Determine the [X, Y] coordinate at the center of the cell enclosing the given text.  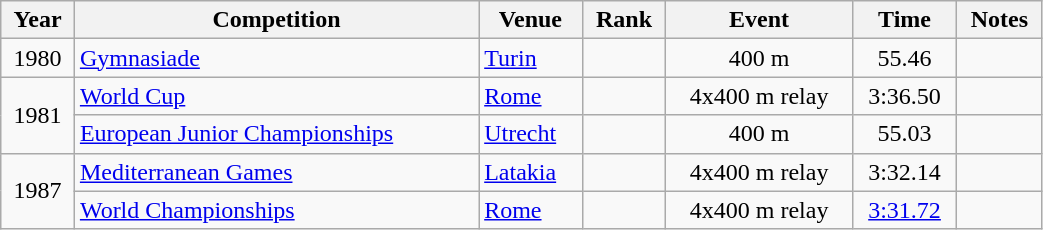
Venue [531, 20]
55.03 [904, 134]
Rank [624, 20]
Event [760, 20]
55.46 [904, 58]
World Championships [276, 210]
3:31.72 [904, 210]
European Junior Championships [276, 134]
1981 [38, 115]
Mediterranean Games [276, 172]
3:32.14 [904, 172]
Turin [531, 58]
1987 [38, 191]
1980 [38, 58]
Latakia [531, 172]
Notes [1000, 20]
3:36.50 [904, 96]
Utrecht [531, 134]
Gymnasiade [276, 58]
Year [38, 20]
Time [904, 20]
Competition [276, 20]
World Cup [276, 96]
